Determine the [x, y] coordinate at the center of the cell enclosing the given text.  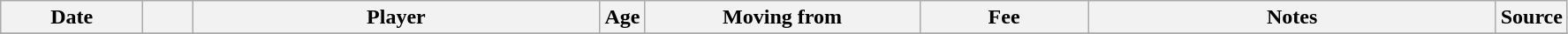
Date [72, 17]
Notes [1292, 17]
Player [396, 17]
Source [1532, 17]
Fee [1004, 17]
Age [622, 17]
Moving from [783, 17]
